Identify which cell holds the provided text, then report its [x, y] central coordinate. 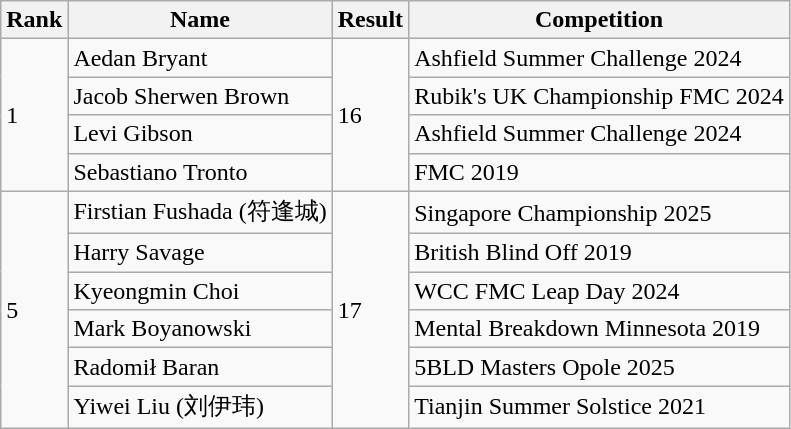
Rubik's UK Championship FMC 2024 [600, 96]
Jacob Sherwen Brown [200, 96]
5 [34, 310]
Singapore Championship 2025 [600, 212]
Mark Boyanowski [200, 329]
Name [200, 20]
British Blind Off 2019 [600, 253]
Mental Breakdown Minnesota 2019 [600, 329]
16 [370, 115]
Result [370, 20]
Levi Gibson [200, 134]
FMC 2019 [600, 172]
Radomił Baran [200, 367]
Kyeongmin Choi [200, 291]
Yiwei Liu (刘伊玮) [200, 408]
Aedan Bryant [200, 58]
Sebastiano Tronto [200, 172]
Competition [600, 20]
Tianjin Summer Solstice 2021 [600, 408]
5BLD Masters Opole 2025 [600, 367]
Firstian Fushada (符逢城) [200, 212]
1 [34, 115]
17 [370, 310]
WCC FMC Leap Day 2024 [600, 291]
Harry Savage [200, 253]
Rank [34, 20]
